Pinpoint the cell where the given text exists, returning its [x, y] midpoint coordinate. 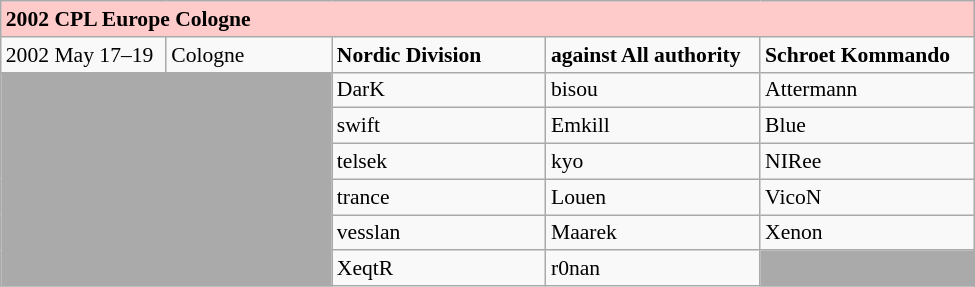
Louen [653, 197]
2002 CPL Europe Cologne [488, 19]
2002 May 17–19 [84, 54]
bisou [653, 90]
telsek [439, 161]
Blue [867, 126]
swift [439, 126]
XeqtR [439, 268]
Xenon [867, 232]
Emkill [653, 126]
vesslan [439, 232]
kyo [653, 161]
r0nan [653, 268]
Schroet Kommando [867, 54]
DarK [439, 90]
VicoN [867, 197]
Maarek [653, 232]
NIRee [867, 161]
Cologne [248, 54]
against All authority [653, 54]
trance [439, 197]
Attermann [867, 90]
Nordic Division [439, 54]
